Return (x, y) of the center of cell containing provided text 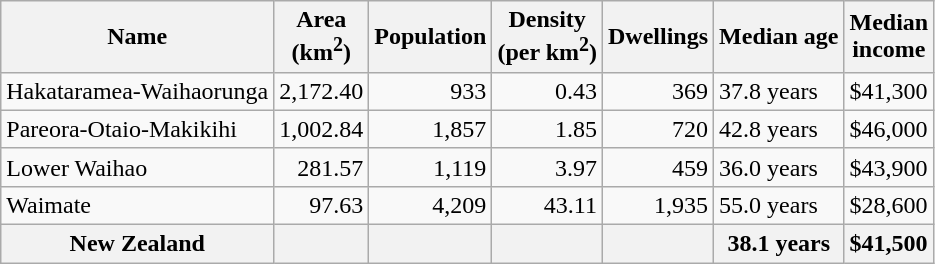
97.63 (322, 205)
4,209 (430, 205)
0.43 (548, 91)
1,857 (430, 129)
459 (658, 167)
369 (658, 91)
Population (430, 37)
$28,600 (889, 205)
$41,500 (889, 244)
Name (138, 37)
933 (430, 91)
Medianincome (889, 37)
281.57 (322, 167)
Hakataramea-Waihaorunga (138, 91)
1,935 (658, 205)
$46,000 (889, 129)
1,002.84 (322, 129)
3.97 (548, 167)
37.8 years (779, 91)
$41,300 (889, 91)
$43,900 (889, 167)
1.85 (548, 129)
43.11 (548, 205)
38.1 years (779, 244)
55.0 years (779, 205)
Lower Waihao (138, 167)
1,119 (430, 167)
Density(per km2) (548, 37)
2,172.40 (322, 91)
Waimate (138, 205)
36.0 years (779, 167)
New Zealand (138, 244)
Median age (779, 37)
720 (658, 129)
Area(km2) (322, 37)
42.8 years (779, 129)
Pareora-Otaio-Makikihi (138, 129)
Dwellings (658, 37)
